Extract the [X, Y] coordinate from the center of the cell holding the provided text.  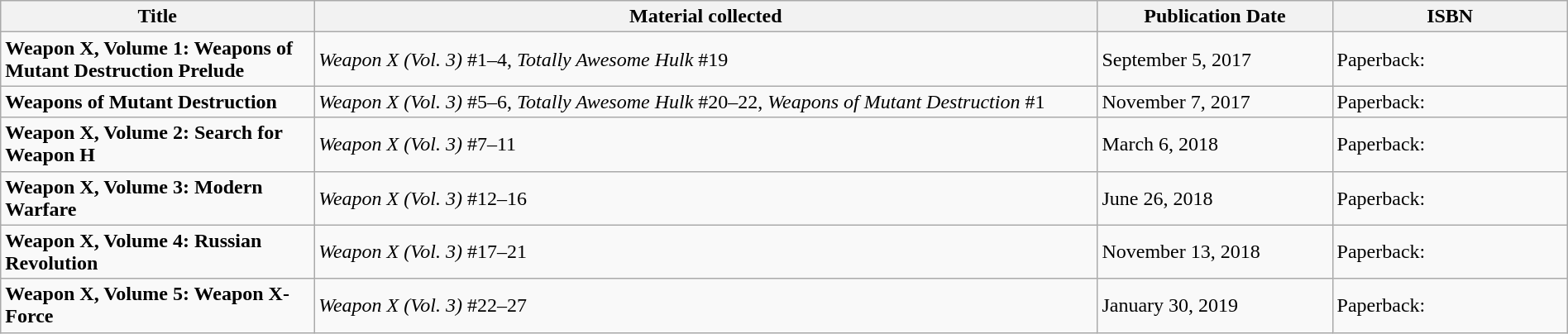
Weapon X, Volume 1: Weapons of Mutant Destruction Prelude [157, 60]
Weapon X, Volume 3: Modern Warfare [157, 198]
Weapon X (Vol. 3) #17–21 [706, 251]
Weapon X, Volume 5: Weapon X-Force [157, 306]
Weapon X (Vol. 3) #1–4, Totally Awesome Hulk #19 [706, 60]
Weapon X, Volume 4: Russian Revolution [157, 251]
June 26, 2018 [1215, 198]
March 6, 2018 [1215, 144]
September 5, 2017 [1215, 60]
Publication Date [1215, 17]
Weapon X (Vol. 3) #5–6, Totally Awesome Hulk #20–22, Weapons of Mutant Destruction #1 [706, 102]
November 13, 2018 [1215, 251]
Weapon X (Vol. 3) #12–16 [706, 198]
Weapon X (Vol. 3) #7–11 [706, 144]
Weapon X, Volume 2: Search for Weapon H [157, 144]
Weapon X (Vol. 3) #22–27 [706, 306]
Title [157, 17]
Weapons of Mutant Destruction [157, 102]
November 7, 2017 [1215, 102]
Material collected [706, 17]
January 30, 2019 [1215, 306]
ISBN [1450, 17]
